Return the (x, y) coordinate for the center point of the cell that contains the specified text.  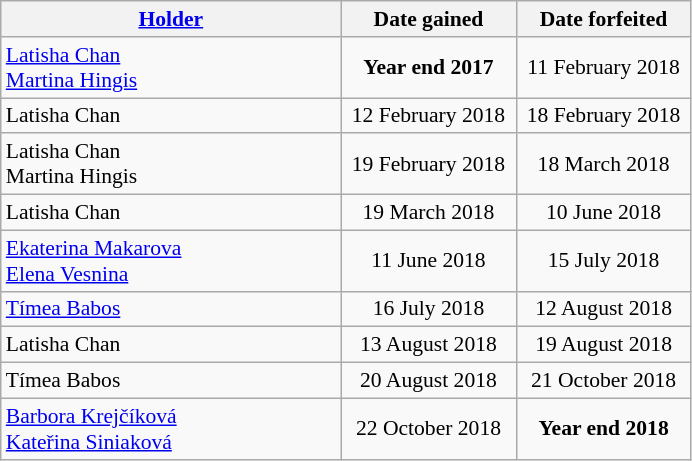
10 June 2018 (604, 213)
22 October 2018 (428, 428)
12 August 2018 (604, 309)
21 October 2018 (604, 381)
Barbora Krejčíková Kateřina Siniaková (171, 428)
18 March 2018 (604, 164)
13 August 2018 (428, 345)
12 February 2018 (428, 116)
Ekaterina Makarova Elena Vesnina (171, 260)
Date forfeited (604, 19)
Holder (171, 19)
Date gained (428, 19)
20 August 2018 (428, 381)
11 June 2018 (428, 260)
11 February 2018 (604, 68)
16 July 2018 (428, 309)
15 July 2018 (604, 260)
Year end 2017 (428, 68)
19 March 2018 (428, 213)
19 February 2018 (428, 164)
19 August 2018 (604, 345)
Year end 2018 (604, 428)
18 February 2018 (604, 116)
